For the text-containing cell, return its midpoint in [X, Y] coordinate format. 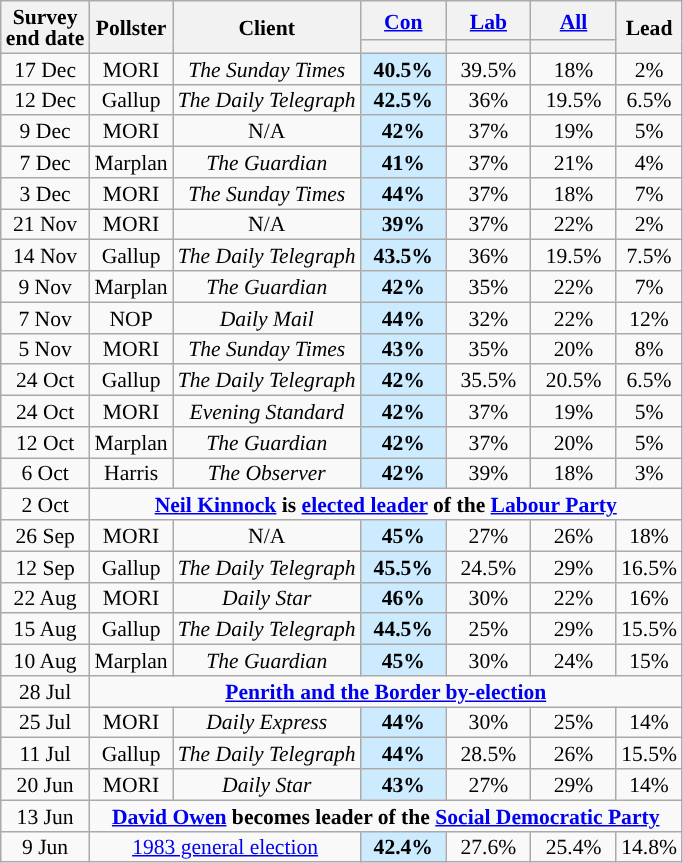
28.5% [488, 754]
Con [404, 20]
12 Sep [46, 566]
13 Jun [46, 816]
12% [649, 318]
22 Aug [46, 598]
9 Nov [46, 286]
5 Nov [46, 348]
21 Nov [46, 224]
14 Nov [46, 256]
The Observer [267, 474]
All [574, 20]
Lead [649, 27]
40.5% [404, 68]
Neil Kinnock is elected leader of the Labour Party [386, 504]
27.6% [488, 846]
Evening Standard [267, 412]
Daily Mail [267, 318]
14.8% [649, 846]
26 Sep [46, 536]
3 Dec [46, 194]
39.5% [488, 68]
4% [649, 162]
24% [574, 660]
21% [574, 162]
43.5% [404, 256]
42.4% [404, 846]
Penrith and the Border by-election [386, 692]
Pollster [130, 27]
7.5% [649, 256]
25 Jul [46, 722]
15 Aug [46, 630]
20.5% [574, 380]
7 Nov [46, 318]
1983 general election [224, 846]
20 Jun [46, 784]
45.5% [404, 566]
NOP [130, 318]
9 Dec [46, 132]
3% [649, 474]
7 Dec [46, 162]
28 Jul [46, 692]
Client [267, 27]
2 Oct [46, 504]
6 Oct [46, 474]
42.5% [404, 100]
9 Jun [46, 846]
Surveyend date [46, 27]
Lab [488, 20]
15% [649, 660]
16.5% [649, 566]
24.5% [488, 566]
44.5% [404, 630]
Daily Express [267, 722]
32% [488, 318]
8% [649, 348]
16% [649, 598]
17 Dec [46, 68]
11 Jul [46, 754]
12 Dec [46, 100]
35.5% [488, 380]
12 Oct [46, 442]
46% [404, 598]
David Owen becomes leader of the Social Democratic Party [386, 816]
10 Aug [46, 660]
Harris [130, 474]
41% [404, 162]
25.4% [574, 846]
